Pinpoint the cell where the given text exists, returning its (x, y) midpoint coordinate. 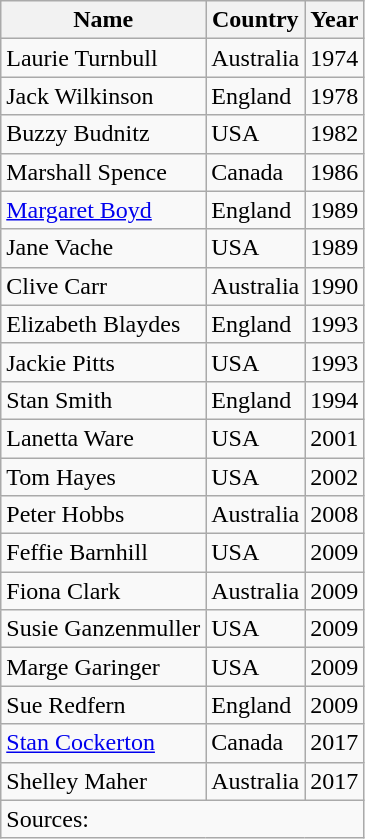
Tom Hayes (104, 477)
1994 (334, 400)
Margaret Boyd (104, 210)
Feffie Barnhill (104, 553)
Sue Redfern (104, 705)
Stan Smith (104, 400)
Name (104, 20)
1982 (334, 134)
Elizabeth Blaydes (104, 324)
Jackie Pitts (104, 362)
Peter Hobbs (104, 515)
Sources: (182, 819)
Laurie Turnbull (104, 58)
1978 (334, 96)
Marshall Spence (104, 172)
Jack Wilkinson (104, 96)
Lanetta Ware (104, 438)
Country (256, 20)
Year (334, 20)
Fiona Clark (104, 591)
Stan Cockerton (104, 743)
2002 (334, 477)
Shelley Maher (104, 781)
2008 (334, 515)
Susie Ganzenmuller (104, 629)
1990 (334, 286)
1974 (334, 58)
Jane Vache (104, 248)
Marge Garinger (104, 667)
1986 (334, 172)
2001 (334, 438)
Buzzy Budnitz (104, 134)
Clive Carr (104, 286)
